Return (X, Y) of the center of cell containing provided text 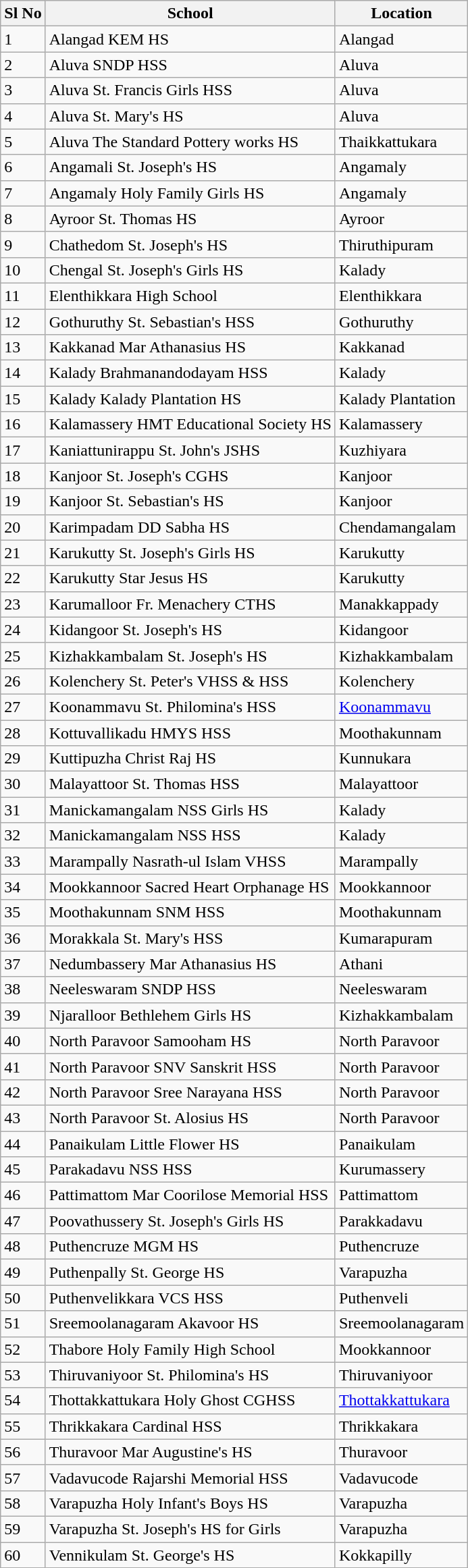
Kaniattunirappu St. John's JSHS (190, 450)
1 (23, 39)
Kalady Plantation (401, 399)
21 (23, 553)
41 (23, 1066)
Puthenvelikkara VCS HSS (190, 1298)
Thiruvaniyoor St. Philomina's HS (190, 1375)
60 (23, 1555)
Vennikulam St. George's HS (190, 1555)
36 (23, 938)
20 (23, 527)
53 (23, 1375)
32 (23, 836)
7 (23, 193)
Neeleswaram (401, 990)
Kizhakkambalam St. Joseph's HS (190, 655)
29 (23, 759)
13 (23, 348)
Kanjoor St. Sebastian's HS (190, 502)
38 (23, 990)
Marampally (401, 861)
Pattimattom (401, 1195)
Vadavucode Rajarshi Memorial HSS (190, 1478)
16 (23, 425)
52 (23, 1349)
North Paravoor Samooham HS (190, 1041)
Kakkanad Mar Athanasius HS (190, 348)
8 (23, 219)
10 (23, 270)
Moothakunnam SNM HSS (190, 913)
30 (23, 784)
31 (23, 810)
Location (401, 13)
50 (23, 1298)
Thrikkakara Cardinal HSS (190, 1426)
Aluva SNDP HSS (190, 65)
Malayattoor St. Thomas HSS (190, 784)
Puthenveli (401, 1298)
Ayroor St. Thomas HS (190, 219)
Ayroor (401, 219)
48 (23, 1247)
12 (23, 322)
2 (23, 65)
11 (23, 296)
Karimpadam DD Sabha HS (190, 527)
Chengal St. Joseph's Girls HS (190, 270)
57 (23, 1478)
Kalamassery (401, 425)
18 (23, 476)
Thrikkakara (401, 1426)
27 (23, 707)
Kalamassery HMT Educational Society HS (190, 425)
Puthencruze MGM HS (190, 1247)
Marampally Nasrath-ul Islam VHSS (190, 861)
45 (23, 1170)
37 (23, 964)
4 (23, 116)
Pattimattom Mar Coorilose Memorial HSS (190, 1195)
Kidangoor (401, 630)
35 (23, 913)
Poovathussery St. Joseph's Girls HS (190, 1221)
Manakkappady (401, 604)
56 (23, 1452)
Kalady Kalady Plantation HS (190, 399)
14 (23, 373)
49 (23, 1272)
Thabore Holy Family High School (190, 1349)
Sl No (23, 13)
39 (23, 1015)
17 (23, 450)
Nedumbassery Mar Athanasius HS (190, 964)
Aluva St. Francis Girls HSS (190, 90)
25 (23, 655)
Vadavucode (401, 1478)
44 (23, 1144)
Kalady Brahmanandodayam HSS (190, 373)
Gothuruthy St. Sebastian's HSS (190, 322)
Kottuvallikadu HMYS HSS (190, 732)
23 (23, 604)
Thottakkattukara (401, 1401)
Varapuzha St. Joseph's HS for Girls (190, 1529)
Koonammavu St. Philomina's HSS (190, 707)
Thiruthipuram (401, 244)
Thuravoor (401, 1452)
Gothuruthy (401, 322)
55 (23, 1426)
Athani (401, 964)
Kuzhiyara (401, 450)
42 (23, 1092)
Thuravoor Mar Augustine's HS (190, 1452)
Karukutty St. Joseph's Girls HS (190, 553)
54 (23, 1401)
Alangad (401, 39)
North Paravoor St. Alosius HS (190, 1118)
51 (23, 1324)
Kuttipuzha Christ Raj HS (190, 759)
58 (23, 1503)
Parakadavu NSS HSS (190, 1170)
Sreemoolanagaram (401, 1324)
Mookkannoor Sacred Heart Orphanage HS (190, 887)
Malayattoor (401, 784)
Elenthikkara High School (190, 296)
22 (23, 578)
Panaikulam (401, 1144)
Kunnukara (401, 759)
Aluva St. Mary's HS (190, 116)
Kolenchery (401, 681)
47 (23, 1221)
Thaikkattukara (401, 142)
Morakkala St. Mary's HSS (190, 938)
Elenthikkara (401, 296)
19 (23, 502)
Kokkapilly (401, 1555)
Parakkadavu (401, 1221)
26 (23, 681)
Sreemoolanagaram Akavoor HS (190, 1324)
Thottakkattukara Holy Ghost CGHSS (190, 1401)
Angamaly Holy Family Girls HS (190, 193)
Koonammavu (401, 707)
North Paravoor SNV Sanskrit HSS (190, 1066)
Kumarapuram (401, 938)
9 (23, 244)
Neeleswaram SNDP HSS (190, 990)
Kanjoor St. Joseph's CGHS (190, 476)
Alangad KEM HS (190, 39)
Kurumassery (401, 1170)
Chendamangalam (401, 527)
43 (23, 1118)
Aluva The Standard Pottery works HS (190, 142)
Manickamangalam NSS HSS (190, 836)
Panaikulam Little Flower HS (190, 1144)
5 (23, 142)
59 (23, 1529)
Thiruvaniyoor (401, 1375)
Varapuzha Holy Infant's Boys HS (190, 1503)
33 (23, 861)
46 (23, 1195)
34 (23, 887)
Puthencruze (401, 1247)
3 (23, 90)
Angamali St. Joseph's HS (190, 167)
Karumalloor Fr. Menachery CTHS (190, 604)
15 (23, 399)
40 (23, 1041)
Puthenpally St. George HS (190, 1272)
North Paravoor Sree Narayana HSS (190, 1092)
28 (23, 732)
Njaralloor Bethlehem Girls HS (190, 1015)
6 (23, 167)
Kakkanad (401, 348)
24 (23, 630)
School (190, 13)
Kidangoor St. Joseph's HS (190, 630)
Karukutty Star Jesus HS (190, 578)
Chathedom St. Joseph's HS (190, 244)
Kolenchery St. Peter's VHSS & HSS (190, 681)
Manickamangalam NSS Girls HS (190, 810)
